Scan for the cell matching the given text and deliver its (x, y) coordinate at center. 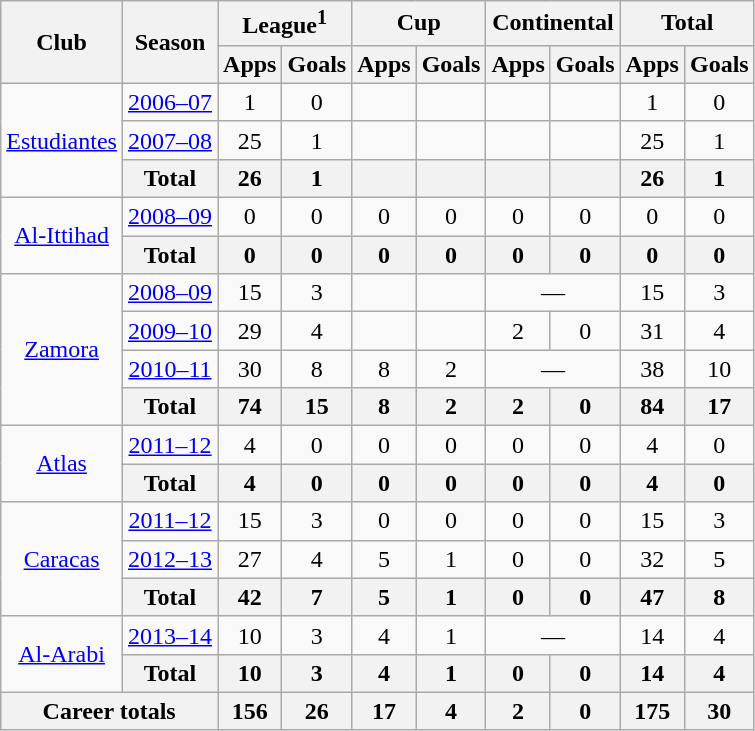
156 (250, 711)
74 (250, 407)
Career totals (110, 711)
League1 (285, 24)
Caracas (62, 559)
2007–08 (170, 140)
Al-Arabi (62, 654)
84 (652, 407)
42 (250, 597)
2010–11 (170, 369)
29 (250, 331)
32 (652, 559)
175 (652, 711)
2006–07 (170, 102)
Continental (553, 24)
Cup (419, 24)
2012–13 (170, 559)
47 (652, 597)
Season (170, 42)
Atlas (62, 464)
Zamora (62, 350)
27 (250, 559)
2009–10 (170, 331)
Al-Ittihad (62, 236)
Estudiantes (62, 140)
2013–14 (170, 635)
38 (652, 369)
7 (317, 597)
Club (62, 42)
31 (652, 331)
